Return [X, Y] of the center of cell containing provided text 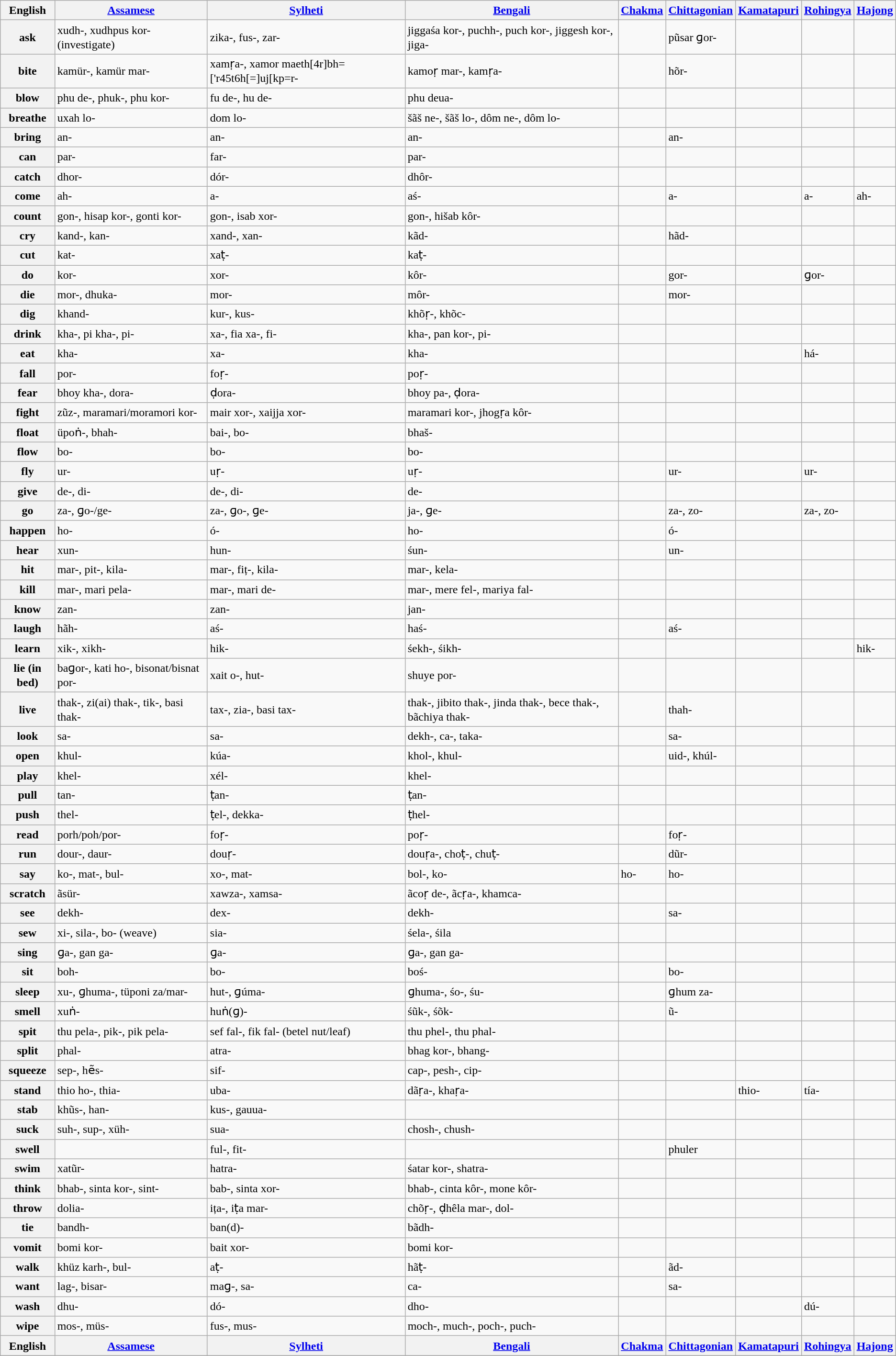
dig [28, 314]
bite [28, 71]
chõṛ-, ḍhêla mar-, dol- [512, 1208]
kha-, pan kor-, pi- [512, 334]
xatũr- [131, 1168]
read [28, 834]
bhoy pa-, ḍora- [512, 393]
bhab-, sinta kor-, sint- [131, 1188]
kha-, pi kha-, pi- [131, 334]
uba- [306, 1090]
sing [28, 953]
ɡhum za- [701, 992]
zũz-, maramari/moramori kor- [131, 413]
por- [131, 373]
xél- [306, 776]
hãṭ- [512, 1267]
phuler [701, 1149]
fear [28, 393]
xa-, fia xa-, fi- [306, 334]
za-, ɡo-/ge- [131, 510]
xor- [306, 275]
jan- [512, 609]
śela-, śila [512, 933]
learn [28, 648]
ița-, iṭa mar- [306, 1208]
fight [28, 413]
bait xor- [306, 1247]
ko-, mat-, bul- [131, 873]
khul- [131, 756]
stab [28, 1110]
hun- [306, 550]
dolia- [131, 1208]
scratch [28, 893]
cry [28, 236]
hear [28, 550]
śun- [512, 550]
xand-, xan- [306, 236]
khüz karh-, bul- [131, 1267]
šãš ne-, šãš lo-, dôm ne-, dôm lo- [512, 118]
ban(d)- [306, 1228]
go [28, 510]
xamṛa-, xamor maeth[4r]bh=['r45t6h[=]uj[kp=r- [306, 71]
die [28, 295]
dãṛa-, khaṛa- [512, 1090]
suck [28, 1129]
dho- [512, 1306]
dekh-, ca-, taka- [512, 736]
want [28, 1287]
kamür-, kamür mar- [131, 71]
gor- [701, 275]
drink [28, 334]
ḍora- [306, 393]
sif- [306, 1071]
fly [28, 471]
come [28, 196]
mar-, pit-, kila- [131, 570]
de- [512, 491]
shuye por- [512, 675]
wipe [28, 1326]
ãsür- [131, 893]
kus-, gauua- [306, 1110]
xuṅ- [131, 1011]
douṛ- [306, 854]
kôr- [512, 275]
give [28, 491]
huṅ(ɡ)- [306, 1011]
catch [28, 176]
maɡ-, sa- [306, 1287]
hatra- [306, 1168]
hut-, ɡúma- [306, 992]
xi-, sila-, bo- (weave) [131, 933]
smell [28, 1011]
look [28, 736]
fu de-, hu de- [306, 98]
porh/poh/por- [131, 834]
bhoy kha-, dora- [131, 393]
mos-, müs- [131, 1326]
moch-, much-, poch-, puch- [512, 1326]
chosh-, chush- [512, 1129]
blow [28, 98]
bring [28, 137]
aṭ- [306, 1267]
cut [28, 255]
gon-, hišab kôr- [512, 215]
thah- [701, 710]
pull [28, 795]
khol-, khul- [512, 756]
thio- [769, 1090]
tía- [828, 1090]
uxah lo- [131, 118]
flow [28, 452]
bol-, ko- [512, 873]
bandh- [131, 1228]
thu phel-, thu phal- [512, 1031]
khũs-, han- [131, 1110]
xaṭ- [306, 255]
run [28, 854]
môr- [512, 295]
xait o-, hut- [306, 675]
tax-, zia-, basi tax- [306, 710]
swell [28, 1149]
ṭhel- [512, 815]
bhaš- [512, 432]
bai-, bo- [306, 432]
xudh-, xudhpus kor- (investigate) [131, 37]
throw [28, 1208]
ask [28, 37]
hõr- [701, 71]
mar-, kela- [512, 570]
bab-, sinta xor- [306, 1188]
khõṛ-, khõc- [512, 314]
xu-, ɡhuma-, tüponi za/mar- [131, 992]
baɡor-, kati ho-, bisonat/bisnat por- [131, 675]
zika-, fus-, zar- [306, 37]
śatar kor-, shatra- [512, 1168]
khand- [131, 314]
kat- [131, 255]
xo-, mat- [306, 873]
mair xor-, xaijja xor- [306, 413]
breathe [28, 118]
wash [28, 1306]
hit [28, 570]
phal- [131, 1051]
phu de-, phuk-, phu kor- [131, 98]
douṛa-, choṭ-, chuṭ- [512, 854]
swim [28, 1168]
pũsar ɡor- [701, 37]
phu deua- [512, 98]
mar-, fiț-, kila- [306, 570]
haś- [512, 629]
dhor- [131, 176]
squeeze [28, 1071]
atra- [306, 1051]
dũr- [701, 854]
fall [28, 373]
xik-, xikh- [131, 648]
dex- [306, 913]
mar-, mari de- [306, 589]
ãcoṛ de-, ãcṛa-, khamca- [512, 893]
tie [28, 1228]
ɡhuma-, śo-, śu- [512, 992]
cap-, pesh-, cip- [512, 1071]
dhôr- [512, 176]
fus-, mus- [306, 1326]
ful-, fit- [306, 1149]
see [28, 913]
kãd- [512, 236]
count [28, 215]
kamoṛ mar-, kamṛa- [512, 71]
kand-, kan- [131, 236]
hãd- [701, 236]
xun- [131, 550]
xawza-, xamsa- [306, 893]
suh-, sup-, xüh- [131, 1129]
sew [28, 933]
gon-, isab xor- [306, 215]
dom lo- [306, 118]
split [28, 1051]
śekh-, śikh- [512, 648]
uid-, khúl- [701, 756]
kur-, kus- [306, 314]
kill [28, 589]
lag-, bisar- [131, 1287]
boś- [512, 972]
bhab-, cinta kôr-, mone kôr- [512, 1188]
tan- [131, 795]
spit [28, 1031]
float [28, 432]
thu pela-, pik-, pik pela- [131, 1031]
thak-, jibito thak-, jinda thak-, bece thak-, bãchiya thak- [512, 710]
jiggaśa kor-, puchh-, puch kor-, jiggesh kor-, jiga- [512, 37]
thio ho-, thia- [131, 1090]
bhag kor-, bhang- [512, 1051]
far- [306, 157]
do [28, 275]
kor- [131, 275]
kúa- [306, 756]
sef fal-, fik fal- (betel nut/leaf) [306, 1031]
can [28, 157]
za-, ɡo-, ɡe- [306, 510]
laugh [28, 629]
dú- [828, 1306]
dó- [306, 1306]
sleep [28, 992]
ɡor- [828, 275]
hãh- [131, 629]
sit [28, 972]
kaṭ- [512, 255]
xa- [306, 353]
play [28, 776]
dhu- [131, 1306]
mar-, mere fel-, mariya fal- [512, 589]
ɡa- [306, 953]
sua- [306, 1129]
know [28, 609]
push [28, 815]
ãd- [701, 1267]
open [28, 756]
śũk-, śõk- [512, 1011]
dór- [306, 176]
ja-, ɡe- [512, 510]
bãdh- [512, 1228]
thak-, zi(ai) thak-, tik-, basi thak- [131, 710]
stand [28, 1090]
happen [28, 531]
walk [28, 1267]
mor-, dhuka- [131, 295]
ũ- [701, 1011]
live [28, 710]
boh- [131, 972]
dour-, daur- [131, 854]
eat [28, 353]
vomit [28, 1247]
sep-, hẽs- [131, 1071]
lie (in bed) [28, 675]
üpoṅ-, bhah- [131, 432]
há- [828, 353]
think [28, 1188]
ca- [512, 1287]
sia- [306, 933]
say [28, 873]
mar-, mari pela- [131, 589]
gon-, hisap kor-, gonti kor- [131, 215]
thel- [131, 815]
un- [701, 550]
maramari kor-, jhogṛa kôr- [512, 413]
ṭel-, dekka- [306, 815]
